Locate the cell with the specified text and output its [X, Y] center coordinate. 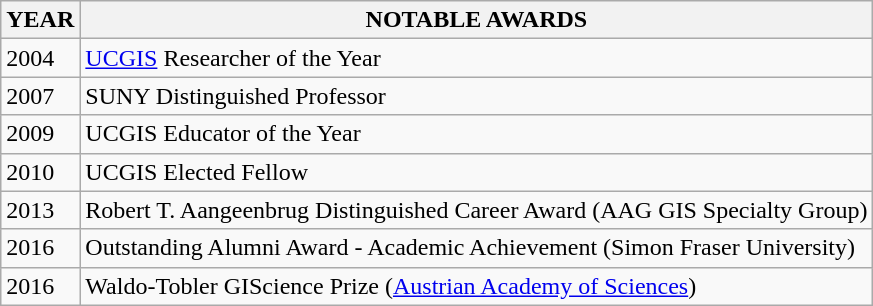
UCGIS Elected Fellow [476, 172]
Robert T. Aangeenbrug Distinguished Career Award (AAG GIS Specialty Group) [476, 210]
2013 [40, 210]
SUNY Distinguished Professor [476, 96]
UCGIS Educator of the Year [476, 134]
YEAR [40, 20]
UCGIS Researcher of the Year [476, 58]
2009 [40, 134]
Waldo-Tobler GIScience Prize (Austrian Academy of Sciences) [476, 286]
2010 [40, 172]
2004 [40, 58]
Outstanding Alumni Award - Academic Achievement (Simon Fraser University) [476, 248]
2007 [40, 96]
NOTABLE AWARDS [476, 20]
